From the cell containing the given text, extract its center point as [X, Y] coordinate. 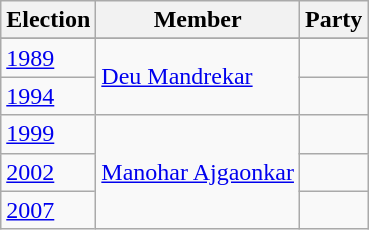
Deu Mandrekar [198, 77]
Election [48, 20]
1999 [48, 134]
Manohar Ajgaonkar [198, 172]
2002 [48, 172]
2007 [48, 210]
Party [333, 20]
1989 [48, 58]
Member [198, 20]
1994 [48, 96]
